Determine the [x, y] coordinate at the center of the cell enclosing the given text.  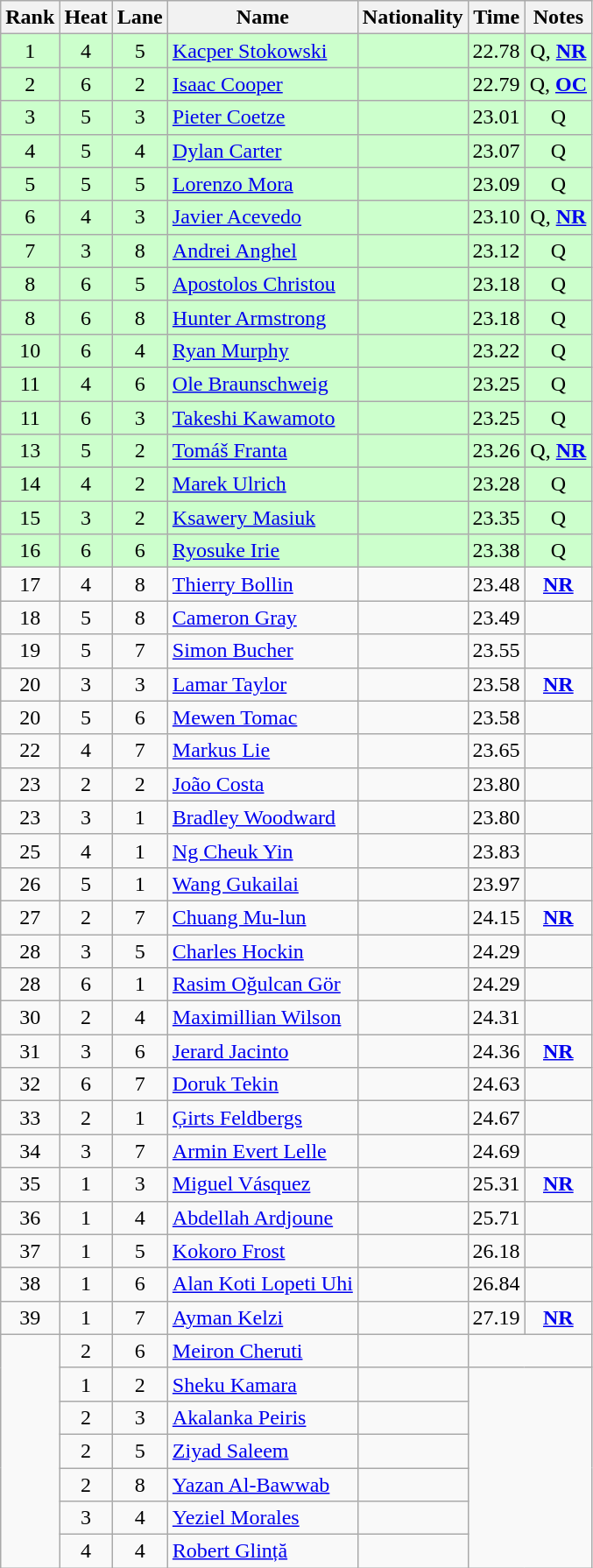
25 [30, 851]
Lamar Taylor [263, 684]
24.63 [496, 1084]
Abdellah Ardjoune [263, 1218]
23.01 [496, 117]
Rank [30, 18]
35 [30, 1184]
Jerard Jacinto [263, 1051]
30 [30, 1018]
Takeshi Kawamoto [263, 418]
Ayman Kelzi [263, 1317]
Thierry Bollin [263, 584]
24.67 [496, 1118]
Mewen Tomac [263, 717]
23.97 [496, 884]
22.78 [496, 51]
24.15 [496, 917]
23.83 [496, 851]
Miguel Vásquez [263, 1184]
26 [30, 884]
Time [496, 18]
Lane [140, 18]
Ng Cheuk Yin [263, 851]
Pieter Coetze [263, 117]
Dylan Carter [263, 151]
Wang Gukailai [263, 884]
Doruk Tekin [263, 1084]
Charles Hockin [263, 950]
26.18 [496, 1251]
17 [30, 584]
Nationality [413, 18]
Sheku Kamara [263, 1384]
Hunter Armstrong [263, 317]
23.10 [496, 217]
Maximillian Wilson [263, 1018]
23.28 [496, 484]
22 [30, 751]
Ryan Murphy [263, 350]
23.07 [496, 151]
Javier Acevedo [263, 217]
26.84 [496, 1284]
23.65 [496, 751]
23.38 [496, 551]
22.79 [496, 84]
Apostolos Christou [263, 284]
Meiron Cheruti [263, 1351]
Isaac Cooper [263, 84]
23.26 [496, 451]
Kacper Stokowski [263, 51]
Lorenzo Mora [263, 184]
Andrei Anghel [263, 251]
Marek Ulrich [263, 484]
18 [30, 618]
Tomáš Franta [263, 451]
23.09 [496, 184]
João Costa [263, 784]
Ksawery Masiuk [263, 518]
24.36 [496, 1051]
Markus Lie [263, 751]
Rasim Oğulcan Gör [263, 985]
Q, OC [558, 84]
Alan Koti Lopeti Uhi [263, 1284]
Armin Evert Lelle [263, 1151]
36 [30, 1218]
10 [30, 350]
15 [30, 518]
13 [30, 451]
37 [30, 1251]
Kokoro Frost [263, 1251]
16 [30, 551]
23.55 [496, 651]
Yeziel Morales [263, 1518]
27 [30, 917]
24.31 [496, 1018]
Yazan Al-Bawwab [263, 1485]
Bradley Woodward [263, 817]
Cameron Gray [263, 618]
Chuang Mu-lun [263, 917]
34 [30, 1151]
38 [30, 1284]
Ryosuke Irie [263, 551]
Robert Glință [263, 1551]
19 [30, 651]
31 [30, 1051]
Name [263, 18]
27.19 [496, 1317]
Akalanka Peiris [263, 1417]
Ziyad Saleem [263, 1451]
39 [30, 1317]
23.35 [496, 518]
25.31 [496, 1184]
24.69 [496, 1151]
Ģirts Feldbergs [263, 1118]
14 [30, 484]
23.22 [496, 350]
33 [30, 1118]
Heat [86, 18]
23.12 [496, 251]
23.49 [496, 618]
23.48 [496, 584]
25.71 [496, 1218]
Ole Braunschweig [263, 384]
32 [30, 1084]
Notes [558, 18]
Simon Bucher [263, 651]
